For the text-containing cell, return its midpoint in [X, Y] coordinate format. 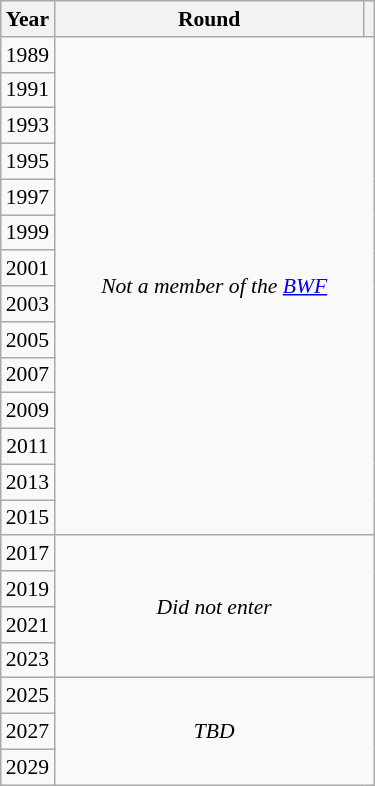
Year [28, 19]
1997 [28, 197]
TBD [214, 732]
Round [209, 19]
2019 [28, 589]
2005 [28, 340]
2001 [28, 269]
2027 [28, 732]
2025 [28, 696]
1993 [28, 126]
2017 [28, 554]
2023 [28, 660]
2011 [28, 447]
2003 [28, 304]
2007 [28, 375]
2013 [28, 482]
1989 [28, 55]
2029 [28, 767]
Not a member of the BWF [214, 286]
1991 [28, 90]
2021 [28, 625]
2009 [28, 411]
Did not enter [214, 607]
1995 [28, 162]
2015 [28, 518]
1999 [28, 233]
